Extract the [x, y] coordinate from the center of the cell holding the provided text.  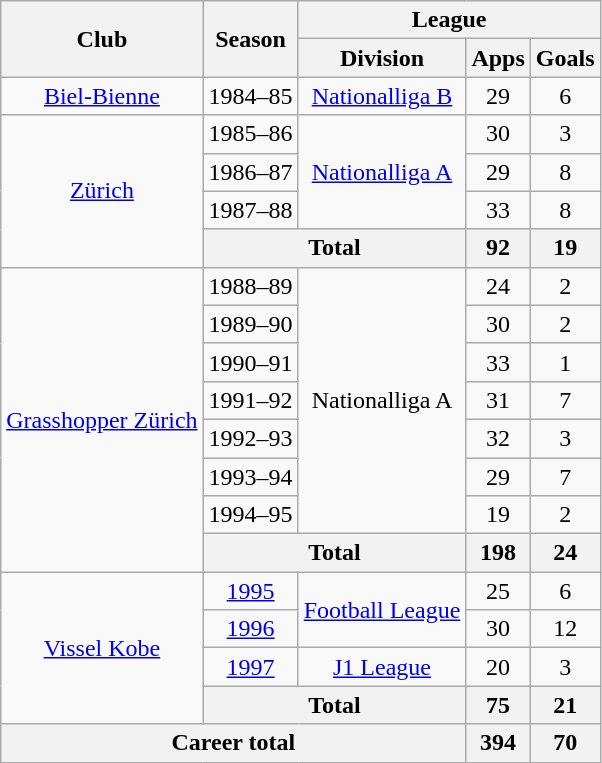
Biel-Bienne [102, 96]
Grasshopper Zürich [102, 419]
Zürich [102, 191]
1986–87 [250, 172]
1989–90 [250, 324]
70 [565, 743]
1996 [250, 629]
Football League [382, 610]
25 [498, 591]
32 [498, 438]
1991–92 [250, 400]
75 [498, 705]
1997 [250, 667]
394 [498, 743]
Goals [565, 58]
1987–88 [250, 210]
Career total [234, 743]
31 [498, 400]
Division [382, 58]
1994–95 [250, 515]
1990–91 [250, 362]
Season [250, 39]
12 [565, 629]
198 [498, 553]
92 [498, 248]
League [449, 20]
1995 [250, 591]
1984–85 [250, 96]
1988–89 [250, 286]
J1 League [382, 667]
Nationalliga B [382, 96]
1 [565, 362]
21 [565, 705]
1985–86 [250, 134]
1993–94 [250, 477]
1992–93 [250, 438]
Apps [498, 58]
Club [102, 39]
Vissel Kobe [102, 648]
20 [498, 667]
